Find where the given text appears and provide that cell's center as (x, y) coordinate. 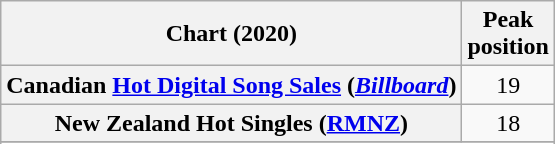
New Zealand Hot Singles (RMNZ) (232, 123)
Peakposition (508, 34)
Chart (2020) (232, 34)
18 (508, 123)
19 (508, 85)
Canadian Hot Digital Song Sales (Billboard) (232, 85)
